Determine the [x, y] coordinate at the center of the cell enclosing the given text.  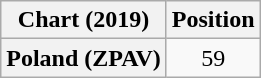
59 [213, 58]
Position [213, 20]
Chart (2019) [84, 20]
Poland (ZPAV) [84, 58]
